Provide the [x, y] coordinate of the cell's center where the given text is located.  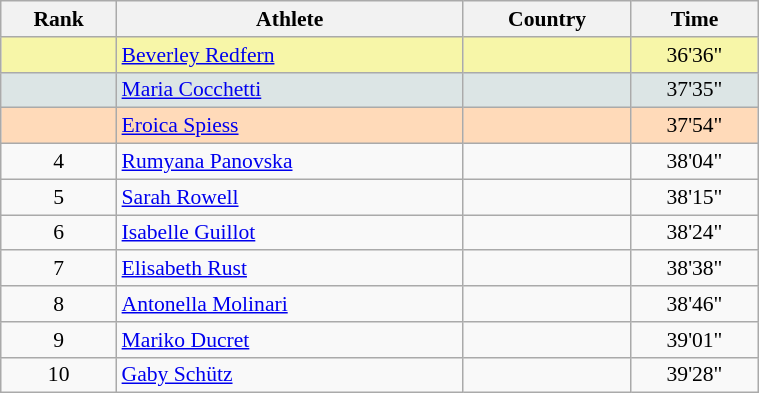
Gaby Schütz [290, 375]
38'46" [694, 304]
Beverley Redfern [290, 55]
Eroica Spiess [290, 126]
Elisabeth Rust [290, 269]
5 [59, 197]
4 [59, 162]
38'24" [694, 233]
9 [59, 340]
38'38" [694, 269]
Sarah Rowell [290, 197]
Country [548, 19]
36'36" [694, 55]
Mariko Ducret [290, 340]
Antonella Molinari [290, 304]
Rank [59, 19]
7 [59, 269]
Isabelle Guillot [290, 233]
8 [59, 304]
Maria Cocchetti [290, 90]
Time [694, 19]
39'01" [694, 340]
37'35" [694, 90]
37'54" [694, 126]
39'28" [694, 375]
Athlete [290, 19]
Rumyana Panovska [290, 162]
38'04" [694, 162]
10 [59, 375]
6 [59, 233]
38'15" [694, 197]
